Return (x, y) of the center of cell containing provided text 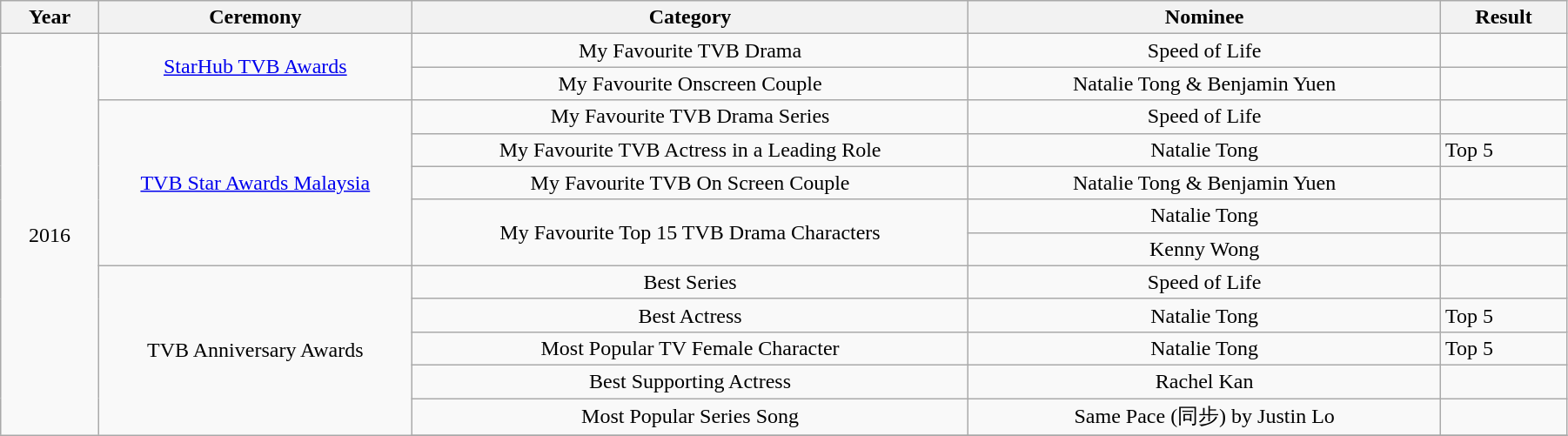
My Favourite Top 15 TVB Drama Characters (689, 232)
My Favourite TVB Drama Series (689, 117)
Most Popular Series Song (689, 418)
TVB Anniversary Awards (255, 350)
Category (689, 17)
Kenny Wong (1204, 249)
Same Pace (同步) by Justin Lo (1204, 418)
My Favourite TVB Drama (689, 50)
StarHub TVB Awards (255, 67)
My Favourite TVB On Screen Couple (689, 183)
Best Series (689, 282)
Best Actress (689, 315)
Year (50, 17)
Most Popular TV Female Character (689, 348)
Ceremony (255, 17)
Rachel Kan (1204, 381)
Best Supporting Actress (689, 381)
TVB Star Awards Malaysia (255, 183)
2016 (50, 235)
My Favourite TVB Actress in a Leading Role (689, 150)
Nominee (1204, 17)
Result (1504, 17)
My Favourite Onscreen Couple (689, 84)
